Pinpoint the cell where the given text exists, returning its [x, y] midpoint coordinate. 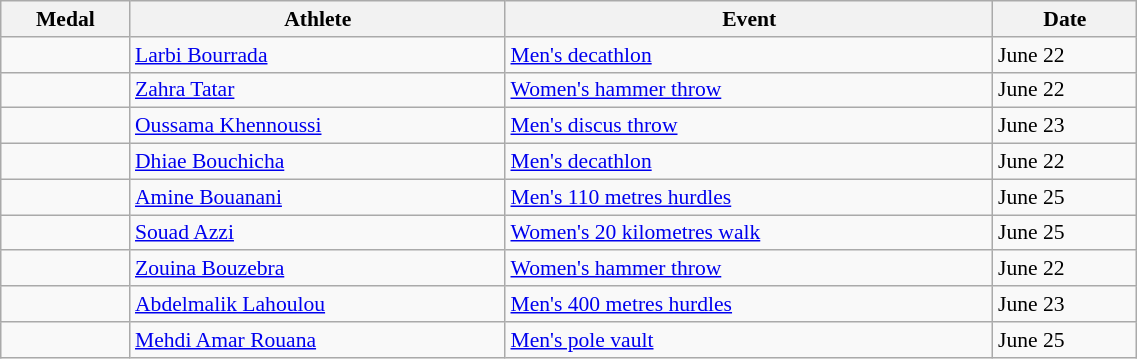
Larbi Bourrada [318, 55]
Souad Azzi [318, 233]
Event [748, 19]
Men's discus throw [748, 126]
Men's pole vault [748, 340]
Zouina Bouzebra [318, 269]
Abdelmalik Lahoulou [318, 304]
Date [1065, 19]
Oussama Khennoussi [318, 126]
Men's 400 metres hurdles [748, 304]
Medal [66, 19]
Dhiae Bouchicha [318, 162]
Zahra Tatar [318, 90]
Women's 20 kilometres walk [748, 233]
Athlete [318, 19]
Mehdi Amar Rouana [318, 340]
Amine Bouanani [318, 197]
Men's 110 metres hurdles [748, 197]
